Locate the cell with the specified text and output its (x, y) center coordinate. 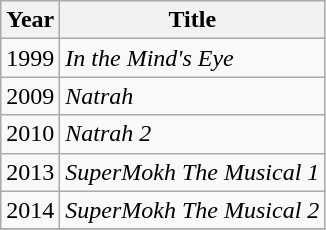
2009 (30, 96)
1999 (30, 58)
Year (30, 20)
SuperMokh The Musical 1 (192, 172)
Natrah 2 (192, 134)
2014 (30, 210)
2010 (30, 134)
Natrah (192, 96)
SuperMokh The Musical 2 (192, 210)
Title (192, 20)
2013 (30, 172)
In the Mind's Eye (192, 58)
